Return (x, y) of the center of cell containing provided text 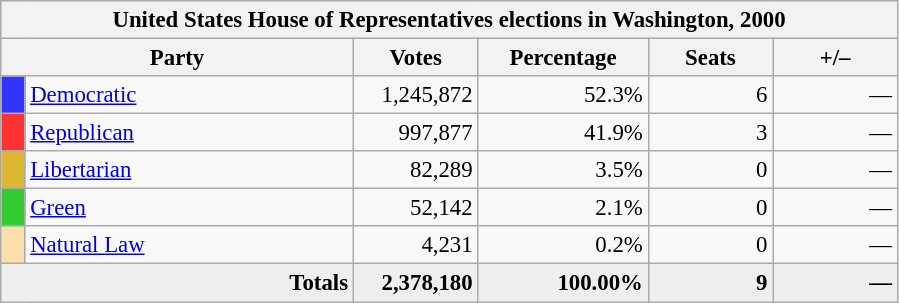
3 (710, 133)
6 (710, 95)
3.5% (563, 170)
Seats (710, 58)
Natural Law (189, 245)
0.2% (563, 245)
United States House of Representatives elections in Washington, 2000 (450, 20)
Republican (189, 133)
4,231 (416, 245)
41.9% (563, 133)
100.00% (563, 283)
Green (189, 208)
2,378,180 (416, 283)
52,142 (416, 208)
Votes (416, 58)
1,245,872 (416, 95)
Party (178, 58)
Democratic (189, 95)
+/– (836, 58)
Libertarian (189, 170)
997,877 (416, 133)
82,289 (416, 170)
9 (710, 283)
Percentage (563, 58)
2.1% (563, 208)
Totals (178, 283)
52.3% (563, 95)
